Find where the given text appears and provide that cell's center as [x, y] coordinate. 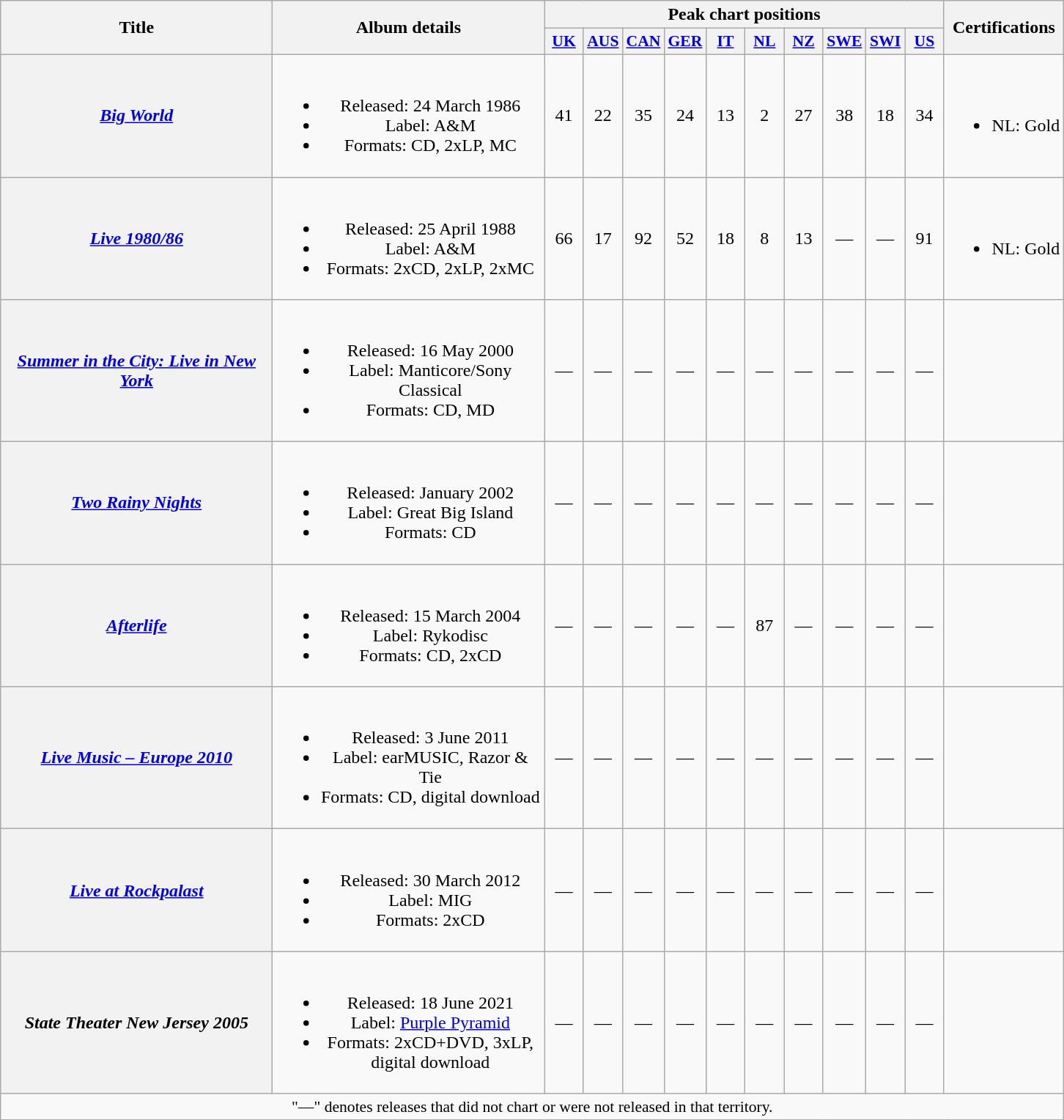
91 [925, 239]
22 [602, 116]
IT [725, 42]
Certifications [1004, 28]
Released: 16 May 2000Label: Manticore/Sony ClassicalFormats: CD, MD [409, 371]
Released: 3 June 2011Label: earMUSIC, Razor & TieFormats: CD, digital download [409, 758]
27 [803, 116]
Two Rainy Nights [136, 503]
US [925, 42]
State Theater New Jersey 2005 [136, 1023]
Live at Rockpalast [136, 890]
Big World [136, 116]
Album details [409, 28]
Live Music – Europe 2010 [136, 758]
8 [765, 239]
"—" denotes releases that did not chart or were not released in that territory. [532, 1107]
Released: 30 March 2012Label: MIGFormats: 2xCD [409, 890]
24 [684, 116]
Released: January 2002Label: Great Big IslandFormats: CD [409, 503]
NZ [803, 42]
92 [643, 239]
Afterlife [136, 626]
38 [844, 116]
Released: 18 June 2021Label: Purple PyramidFormats: 2xCD+DVD, 3xLP, digital download [409, 1023]
34 [925, 116]
Live 1980/86 [136, 239]
Released: 15 March 2004Label: RykodiscFormats: CD, 2xCD [409, 626]
SWE [844, 42]
66 [564, 239]
GER [684, 42]
Summer in the City: Live in New York [136, 371]
SWI [885, 42]
52 [684, 239]
41 [564, 116]
35 [643, 116]
Title [136, 28]
Released: 25 April 1988Label: A&MFormats: 2xCD, 2xLP, 2xMC [409, 239]
2 [765, 116]
CAN [643, 42]
87 [765, 626]
Peak chart positions [745, 15]
UK [564, 42]
AUS [602, 42]
NL [765, 42]
17 [602, 239]
Released: 24 March 1986Label: A&MFormats: CD, 2xLP, MC [409, 116]
